Output the (X, Y) coordinate of the center of the cell containing the given text.  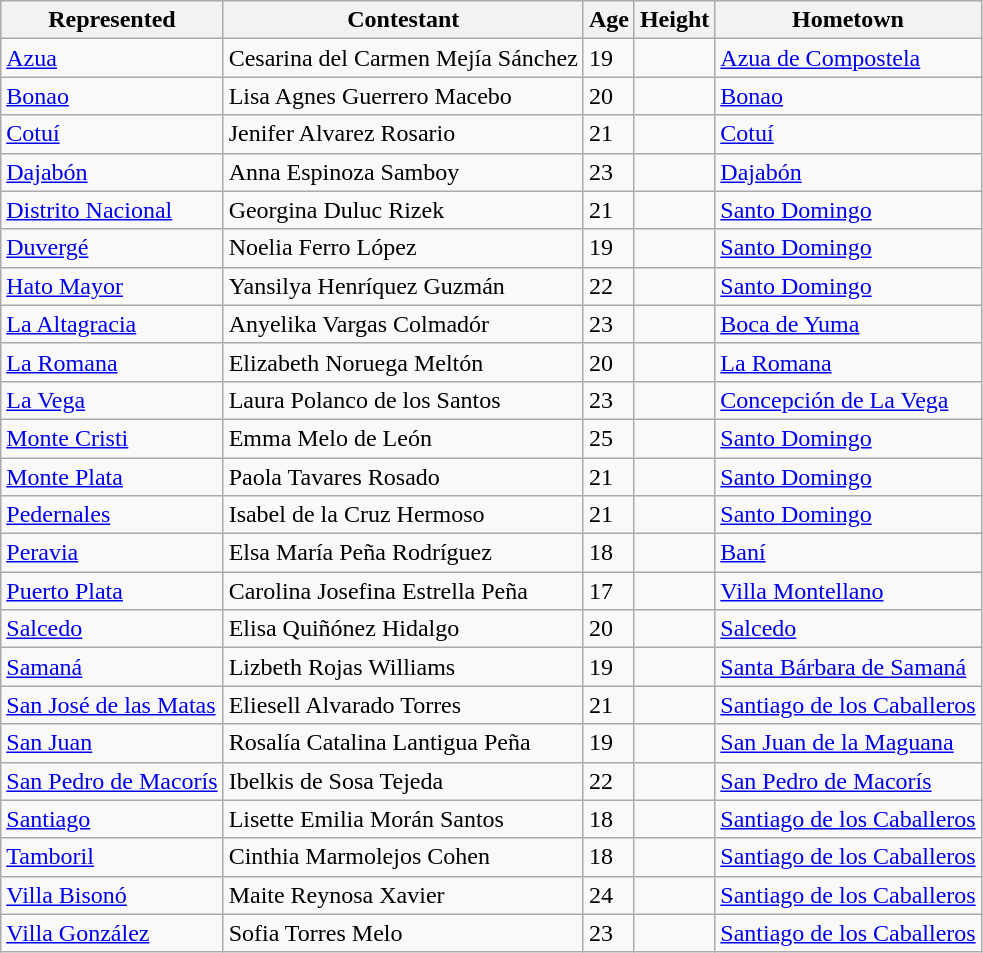
Emma Melo de León (403, 438)
Distrito Nacional (112, 210)
San José de las Matas (112, 705)
Jenifer Alvarez Rosario (403, 134)
Villa González (112, 933)
Anna Espinoza Samboy (403, 172)
Hometown (848, 20)
Monte Cristi (112, 438)
17 (608, 591)
Santa Bárbara de Samaná (848, 667)
Represented (112, 20)
Cesarina del Carmen Mejía Sánchez (403, 58)
Elizabeth Noruega Meltón (403, 362)
Villa Bisonó (112, 895)
Baní (848, 553)
San Juan de la Maguana (848, 743)
Carolina Josefina Estrella Peña (403, 591)
Azua (112, 58)
Georgina Duluc Rizek (403, 210)
La Vega (112, 400)
Noelia Ferro López (403, 248)
La Altagracia (112, 324)
Height (674, 20)
Concepción de La Vega (848, 400)
Yansilya Henríquez Guzmán (403, 286)
Duvergé (112, 248)
Villa Montellano (848, 591)
Puerto Plata (112, 591)
Azua de Compostela (848, 58)
Elisa Quiñónez Hidalgo (403, 629)
Samaná (112, 667)
Sofia Torres Melo (403, 933)
Tamboril (112, 857)
24 (608, 895)
San Juan (112, 743)
Anyelika Vargas Colmadór (403, 324)
Laura Polanco de los Santos (403, 400)
Lisa Agnes Guerrero Macebo (403, 96)
Elsa María Peña Rodríguez (403, 553)
Rosalía Catalina Lantigua Peña (403, 743)
Paola Tavares Rosado (403, 477)
Maite Reynosa Xavier (403, 895)
Lizbeth Rojas Williams (403, 667)
Santiago (112, 819)
Eliesell Alvarado Torres (403, 705)
Ibelkis de Sosa Tejeda (403, 781)
Pedernales (112, 515)
Cinthia Marmolejos Cohen (403, 857)
Boca de Yuma (848, 324)
Peravia (112, 553)
Hato Mayor (112, 286)
Contestant (403, 20)
Isabel de la Cruz Hermoso (403, 515)
Monte Plata (112, 477)
Lisette Emilia Morán Santos (403, 819)
Age (608, 20)
25 (608, 438)
